Identify which cell holds the provided text, then report its [x, y] central coordinate. 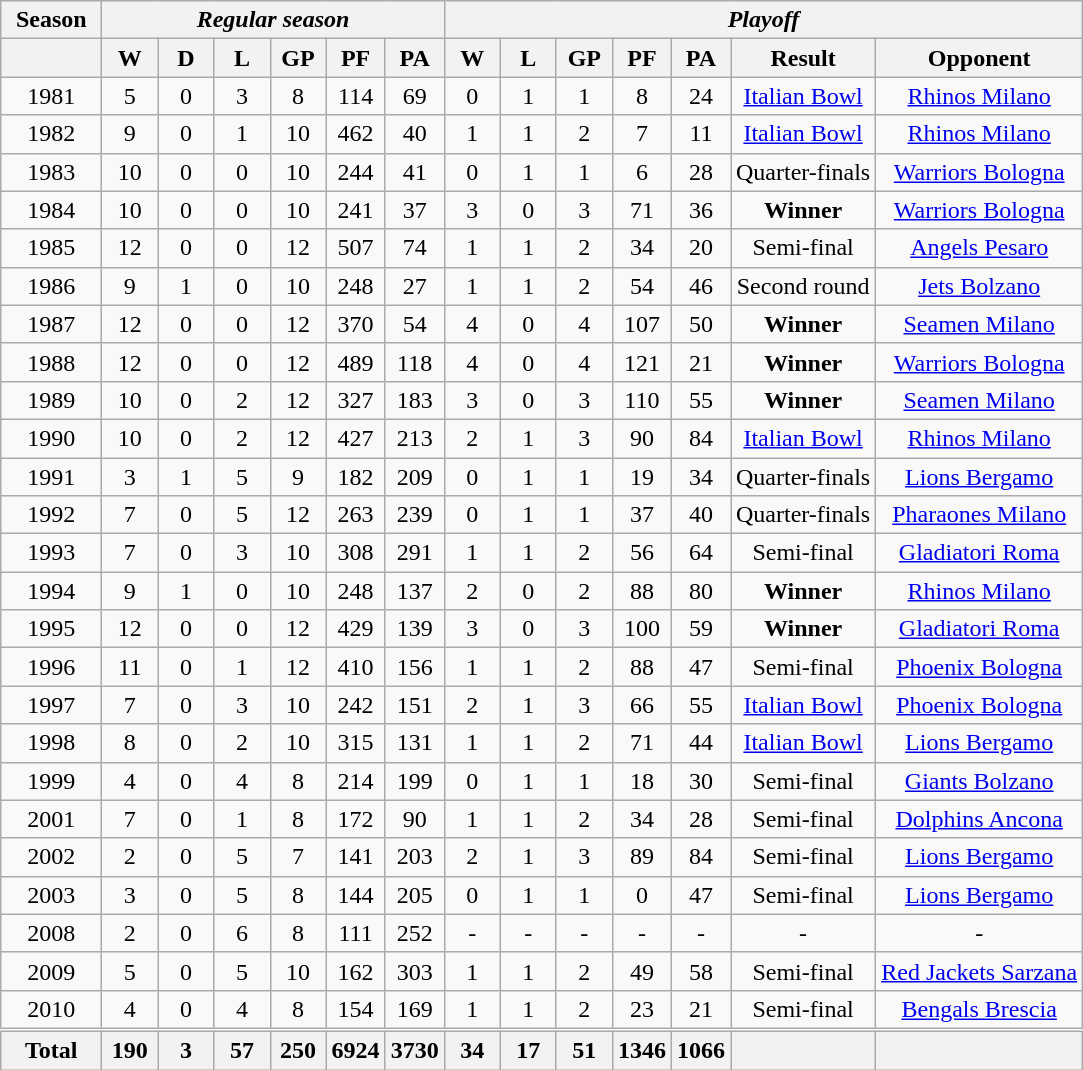
308 [356, 553]
80 [700, 591]
252 [414, 933]
Opponent [980, 58]
151 [414, 705]
213 [414, 438]
Pharaones Milano [980, 515]
144 [356, 895]
1992 [52, 515]
Second round [802, 286]
Bengals Brescia [980, 1010]
507 [356, 248]
1985 [52, 248]
410 [356, 667]
1999 [52, 781]
19 [642, 477]
239 [414, 515]
182 [356, 477]
69 [414, 96]
315 [356, 743]
1991 [52, 477]
244 [356, 172]
3730 [414, 1050]
89 [642, 857]
199 [414, 781]
Result [802, 58]
Red Jackets Sarzana [980, 971]
114 [356, 96]
Giants Bolzano [980, 781]
Season [52, 20]
110 [642, 400]
1998 [52, 743]
30 [700, 781]
242 [356, 705]
190 [130, 1050]
64 [700, 553]
Total [52, 1050]
58 [700, 971]
241 [356, 210]
36 [700, 210]
111 [356, 933]
49 [642, 971]
250 [298, 1050]
131 [414, 743]
303 [414, 971]
2002 [52, 857]
489 [356, 362]
209 [414, 477]
1988 [52, 362]
46 [700, 286]
1987 [52, 324]
1981 [52, 96]
Angels Pesaro [980, 248]
50 [700, 324]
57 [242, 1050]
1989 [52, 400]
1994 [52, 591]
100 [642, 629]
1990 [52, 438]
1996 [52, 667]
214 [356, 781]
44 [700, 743]
Regular season [273, 20]
74 [414, 248]
327 [356, 400]
462 [356, 134]
20 [700, 248]
41 [414, 172]
141 [356, 857]
263 [356, 515]
154 [356, 1010]
Jets Bolzano [980, 286]
6924 [356, 1050]
291 [414, 553]
429 [356, 629]
139 [414, 629]
Playoff [763, 20]
23 [642, 1010]
2001 [52, 819]
2010 [52, 1010]
D [186, 58]
24 [700, 96]
17 [528, 1050]
1983 [52, 172]
1066 [700, 1050]
1993 [52, 553]
2003 [52, 895]
137 [414, 591]
Dolphins Ancona [980, 819]
121 [642, 362]
172 [356, 819]
1997 [52, 705]
203 [414, 857]
59 [700, 629]
169 [414, 1010]
162 [356, 971]
66 [642, 705]
183 [414, 400]
370 [356, 324]
205 [414, 895]
427 [356, 438]
18 [642, 781]
1986 [52, 286]
51 [584, 1050]
56 [642, 553]
156 [414, 667]
27 [414, 286]
1984 [52, 210]
1982 [52, 134]
1995 [52, 629]
107 [642, 324]
1346 [642, 1050]
118 [414, 362]
2009 [52, 971]
2008 [52, 933]
